Locate the cell with the specified text and output its [X, Y] center coordinate. 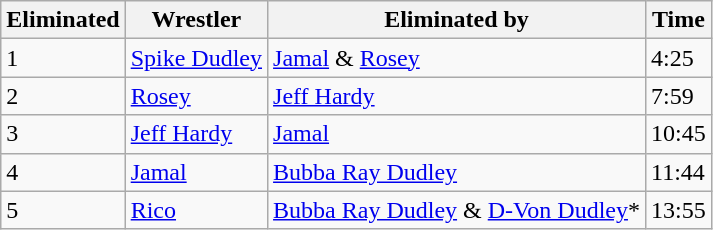
11:44 [678, 172]
4:25 [678, 58]
Eliminated [63, 20]
Bubba Ray Dudley [457, 172]
Jamal & Rosey [457, 58]
Bubba Ray Dudley & D-Von Dudley* [457, 210]
13:55 [678, 210]
3 [63, 134]
4 [63, 172]
5 [63, 210]
2 [63, 96]
Wrestler [196, 20]
Rosey [196, 96]
10:45 [678, 134]
1 [63, 58]
Rico [196, 210]
Spike Dudley [196, 58]
7:59 [678, 96]
Time [678, 20]
Eliminated by [457, 20]
